Extract the (x, y) coordinate from the center of the cell holding the provided text.  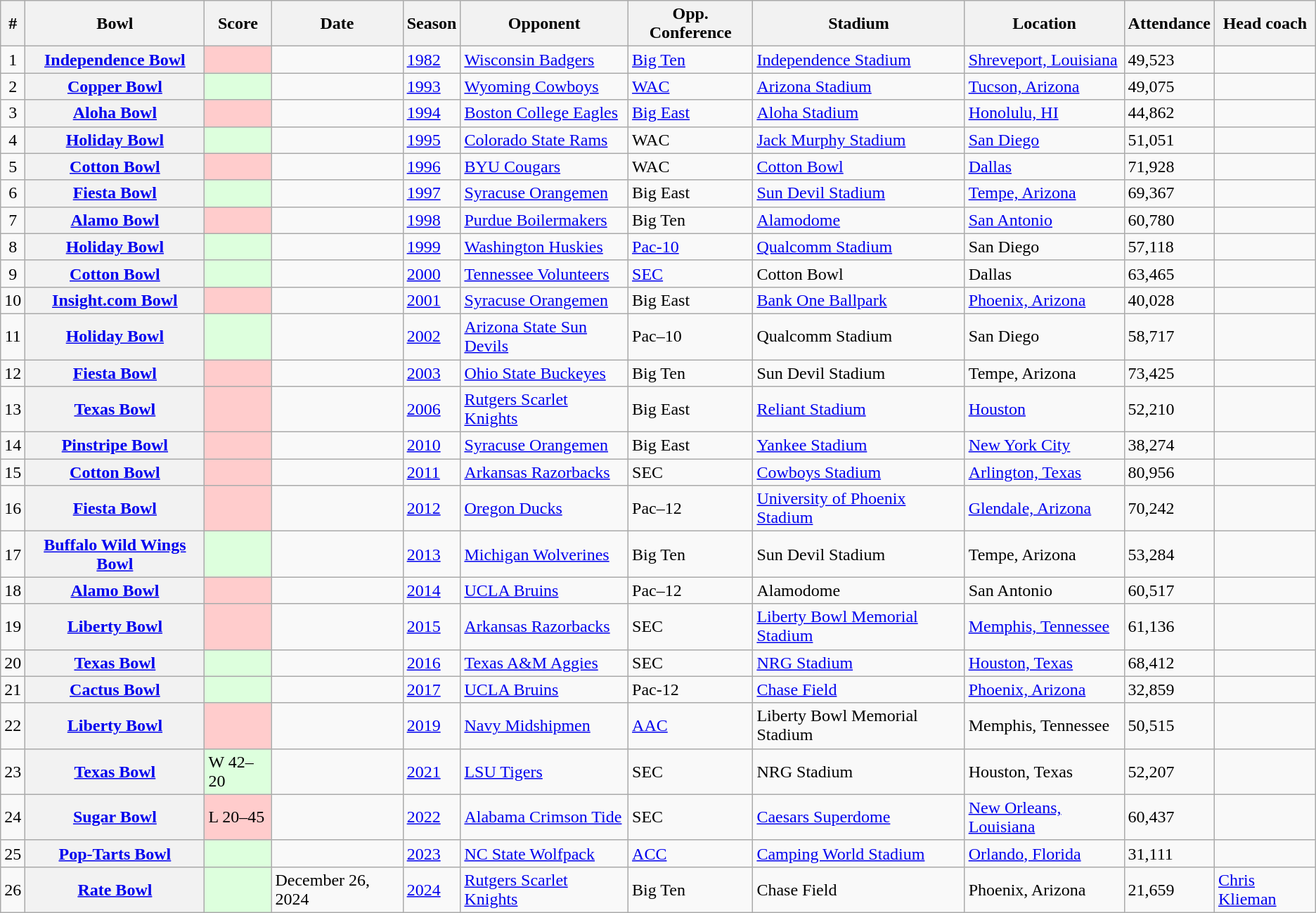
16 (13, 509)
61,136 (1169, 627)
1998 (432, 220)
60,517 (1169, 590)
63,465 (1169, 273)
2017 (432, 689)
Jack Murphy Stadium (859, 140)
Arizona Stadium (859, 86)
Michigan Wolverines (544, 554)
2019 (432, 725)
2000 (432, 273)
17 (13, 554)
Washington Huskies (544, 247)
Texas A&M Aggies (544, 663)
# (13, 24)
Pac-12 (690, 689)
52,207 (1169, 772)
W 42–20 (238, 772)
49,523 (1169, 60)
Opponent (544, 24)
50,515 (1169, 725)
Aloha Stadium (859, 113)
Camping World Stadium (859, 853)
12 (13, 373)
71,928 (1169, 167)
Orlando, Florida (1045, 853)
Insight.com Bowl (115, 300)
Boston College Eagles (544, 113)
2015 (432, 627)
Oregon Ducks (544, 509)
Reliant Stadium (859, 409)
40,028 (1169, 300)
Head coach (1265, 24)
20 (13, 663)
26 (13, 890)
18 (13, 590)
Arlington, Texas (1045, 472)
2002 (432, 336)
1 (13, 60)
AAC (690, 725)
19 (13, 627)
1993 (432, 86)
Glendale, Arizona (1045, 509)
Wisconsin Badgers (544, 60)
58,717 (1169, 336)
Ohio State Buckeyes (544, 373)
52,210 (1169, 409)
Score (238, 24)
21 (13, 689)
L 20–45 (238, 817)
2010 (432, 446)
1997 (432, 193)
2014 (432, 590)
Tucson, Arizona (1045, 86)
8 (13, 247)
9 (13, 273)
Opp. Conference (690, 24)
2011 (432, 472)
Cowboys Stadium (859, 472)
31,111 (1169, 853)
Pinstripe Bowl (115, 446)
1995 (432, 140)
2013 (432, 554)
Chris Klieman (1265, 890)
25 (13, 853)
Pac–10 (690, 336)
2023 (432, 853)
Sugar Bowl (115, 817)
2003 (432, 373)
3 (13, 113)
1994 (432, 113)
Bowl (115, 24)
Pop-Tarts Bowl (115, 853)
38,274 (1169, 446)
Alabama Crimson Tide (544, 817)
5 (13, 167)
2021 (432, 772)
Aloha Bowl (115, 113)
New York City (1045, 446)
2006 (432, 409)
32,859 (1169, 689)
ACC (690, 853)
57,118 (1169, 247)
Independence Stadium (859, 60)
December 26, 2024 (337, 890)
Tennessee Volunteers (544, 273)
Rate Bowl (115, 890)
Yankee Stadium (859, 446)
51,051 (1169, 140)
BYU Cougars (544, 167)
Stadium (859, 24)
University of Phoenix Stadium (859, 509)
Location (1045, 24)
1996 (432, 167)
70,242 (1169, 509)
Attendance (1169, 24)
2022 (432, 817)
6 (13, 193)
Bank One Ballpark (859, 300)
69,367 (1169, 193)
11 (13, 336)
Shreveport, Louisiana (1045, 60)
Arizona State Sun Devils (544, 336)
Pac-10 (690, 247)
Wyoming Cowboys (544, 86)
23 (13, 772)
Cactus Bowl (115, 689)
22 (13, 725)
4 (13, 140)
7 (13, 220)
NC State Wolfpack (544, 853)
49,075 (1169, 86)
24 (13, 817)
73,425 (1169, 373)
13 (13, 409)
Purdue Boilermakers (544, 220)
14 (13, 446)
2 (13, 86)
60,780 (1169, 220)
1982 (432, 60)
2024 (432, 890)
2016 (432, 663)
10 (13, 300)
Copper Bowl (115, 86)
Caesars Superdome (859, 817)
2012 (432, 509)
Houston (1045, 409)
Buffalo Wild Wings Bowl (115, 554)
53,284 (1169, 554)
LSU Tigers (544, 772)
1999 (432, 247)
Navy Midshipmen (544, 725)
44,862 (1169, 113)
Date (337, 24)
2001 (432, 300)
21,659 (1169, 890)
15 (13, 472)
Season (432, 24)
Colorado State Rams (544, 140)
68,412 (1169, 663)
New Orleans, Louisiana (1045, 817)
80,956 (1169, 472)
60,437 (1169, 817)
Honolulu, HI (1045, 113)
Independence Bowl (115, 60)
